Output the [X, Y] coordinate of the center of the cell containing the given text.  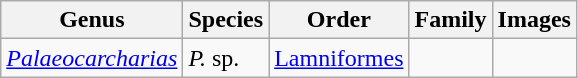
P. sp. [226, 58]
Images [534, 20]
Palaeocarcharias [92, 58]
Order [339, 20]
Species [226, 20]
Family [450, 20]
Lamniformes [339, 58]
Genus [92, 20]
